Output the (X, Y) coordinate of the center of the cell containing the given text.  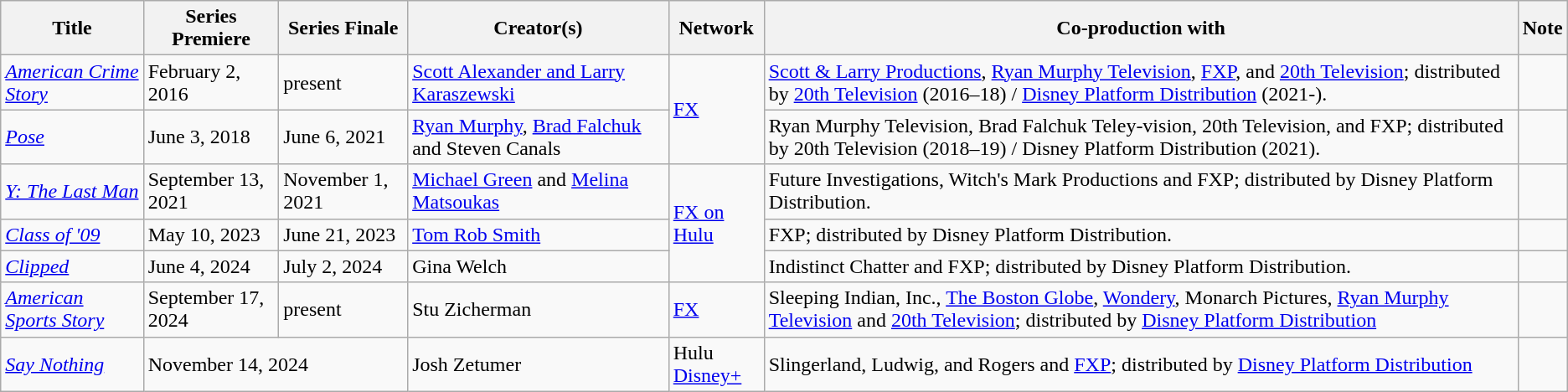
June 4, 2024 (211, 266)
Michael Green and Melina Matsoukas (539, 191)
Title (72, 28)
Clipped (72, 266)
Indistinct Chatter and FXP; distributed by Disney Platform Distribution. (1141, 266)
Pose (72, 137)
May 10, 2023 (211, 235)
Slingerland, Ludwig, and Rogers and FXP; distributed by Disney Platform Distribution (1141, 364)
July 2, 2024 (343, 266)
HuluDisney+ (716, 364)
September 13, 2021 (211, 191)
Y: The Last Man (72, 191)
American Sports Story (72, 310)
Tom Rob Smith (539, 235)
February 2, 2016 (211, 82)
November 1, 2021 (343, 191)
November 14, 2024 (275, 364)
Say Nothing (72, 364)
Future Investigations, Witch's Mark Productions and FXP; distributed by Disney Platform Distribution. (1141, 191)
Network (716, 28)
June 6, 2021 (343, 137)
Josh Zetumer (539, 364)
Ryan Murphy, Brad Falchuk and Steven Canals (539, 137)
American Crime Story (72, 82)
FX on Hulu (716, 223)
Stu Zicherman (539, 310)
Class of '09 (72, 235)
Gina Welch (539, 266)
Scott Alexander and Larry Karaszewski (539, 82)
Co-production with (1141, 28)
June 21, 2023 (343, 235)
Note (1543, 28)
FXP; distributed by Disney Platform Distribution. (1141, 235)
September 17, 2024 (211, 310)
June 3, 2018 (211, 137)
Series Finale (343, 28)
Creator(s) (539, 28)
Series Premiere (211, 28)
